Provide the (x, y) coordinate of the cell's center where the given text is located.  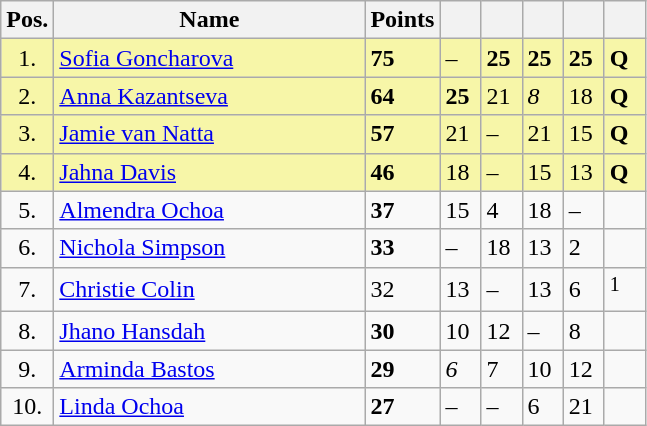
Nichola Simpson (210, 248)
Points (402, 20)
29 (402, 369)
Anna Kazantseva (210, 96)
10. (28, 407)
Jhano Hansdah (210, 331)
2. (28, 96)
6. (28, 248)
32 (402, 290)
8. (28, 331)
1 (624, 290)
30 (402, 331)
3. (28, 134)
75 (402, 58)
5. (28, 210)
Linda Ochoa (210, 407)
27 (402, 407)
9. (28, 369)
33 (402, 248)
Jahna Davis (210, 172)
Sofia Goncharova (210, 58)
64 (402, 96)
Almendra Ochoa (210, 210)
4 (502, 210)
57 (402, 134)
37 (402, 210)
Christie Colin (210, 290)
46 (402, 172)
7. (28, 290)
Jamie van Natta (210, 134)
Name (210, 20)
4. (28, 172)
Arminda Bastos (210, 369)
2 (584, 248)
1. (28, 58)
7 (502, 369)
Pos. (28, 20)
